Search for the cell housing the specified text and yield its [x, y] center coordinate. 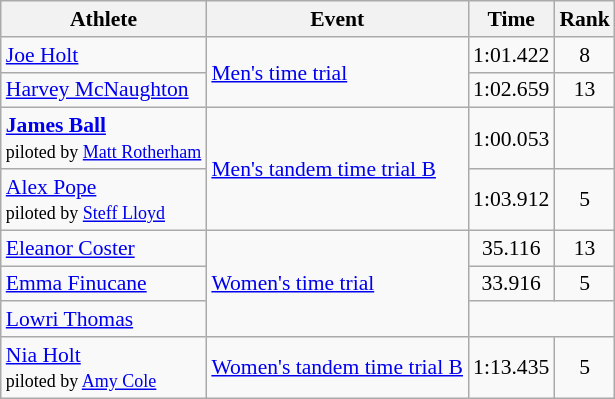
Event [337, 19]
1:02.659 [511, 90]
Eleanor Coster [104, 248]
8 [584, 55]
Rank [584, 19]
Harvey McNaughton [104, 90]
Men's time trial [337, 72]
1:00.053 [511, 138]
33.916 [511, 284]
Men's tandem time trial B [337, 169]
James Ballpiloted by Matt Rotherham [104, 138]
Women's tandem time trial B [337, 368]
Time [511, 19]
Women's time trial [337, 284]
Joe Holt [104, 55]
Nia Holtpiloted by Amy Cole [104, 368]
1:01.422 [511, 55]
Athlete [104, 19]
Emma Finucane [104, 284]
Lowri Thomas [104, 320]
Alex Popepiloted by Steff Lloyd [104, 200]
35.116 [511, 248]
1:13.435 [511, 368]
1:03.912 [511, 200]
